Return [x, y] of the center of cell containing provided text 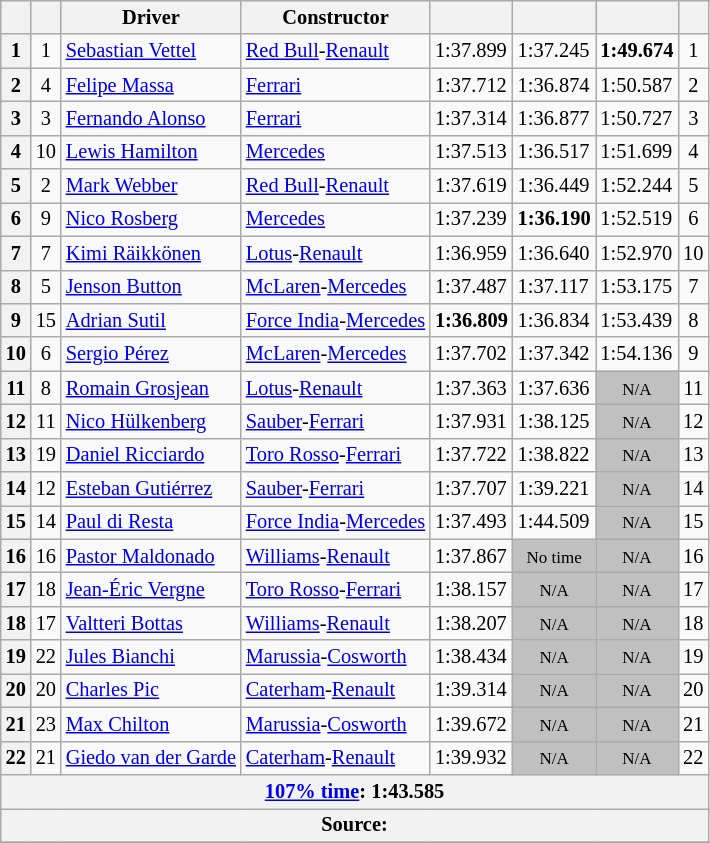
1:37.342 [554, 354]
1:36.517 [554, 152]
1:36.959 [472, 253]
1:36.874 [554, 85]
1:36.877 [554, 118]
1:37.117 [554, 287]
Jenson Button [151, 287]
1:37.493 [472, 522]
Jules Bianchi [151, 657]
1:38.125 [554, 421]
1:44.509 [554, 522]
1:37.636 [554, 388]
1:37.363 [472, 388]
1:37.899 [472, 51]
Kimi Räikkönen [151, 253]
Sebastian Vettel [151, 51]
1:37.702 [472, 354]
1:52.519 [638, 219]
Driver [151, 17]
1:37.314 [472, 118]
1:37.712 [472, 85]
1:37.931 [472, 421]
Giedo van der Garde [151, 758]
1:53.175 [638, 287]
1:50.587 [638, 85]
107% time: 1:43.585 [355, 791]
Daniel Ricciardo [151, 455]
Mark Webber [151, 186]
1:37.619 [472, 186]
Nico Rosberg [151, 219]
1:50.727 [638, 118]
1:54.136 [638, 354]
Charles Pic [151, 690]
1:36.809 [472, 320]
1:52.970 [638, 253]
1:36.449 [554, 186]
1:36.834 [554, 320]
Romain Grosjean [151, 388]
23 [46, 724]
1:38.157 [472, 589]
1:37.867 [472, 556]
Paul di Resta [151, 522]
1:53.439 [638, 320]
Jean-Éric Vergne [151, 589]
Constructor [336, 17]
1:49.674 [638, 51]
Pastor Maldonado [151, 556]
Source: [355, 825]
Nico Hülkenberg [151, 421]
1:51.699 [638, 152]
1:37.513 [472, 152]
Lewis Hamilton [151, 152]
1:36.190 [554, 219]
1:37.707 [472, 489]
Sergio Pérez [151, 354]
Felipe Massa [151, 85]
1:39.672 [472, 724]
1:39.932 [472, 758]
No time [554, 556]
1:36.640 [554, 253]
1:38.822 [554, 455]
1:38.434 [472, 657]
1:37.239 [472, 219]
1:38.207 [472, 623]
Max Chilton [151, 724]
Adrian Sutil [151, 320]
1:37.245 [554, 51]
Fernando Alonso [151, 118]
1:39.221 [554, 489]
1:52.244 [638, 186]
Valtteri Bottas [151, 623]
Esteban Gutiérrez [151, 489]
1:39.314 [472, 690]
1:37.487 [472, 287]
1:37.722 [472, 455]
